Determine the (x, y) coordinate at the center of the cell enclosing the given text.  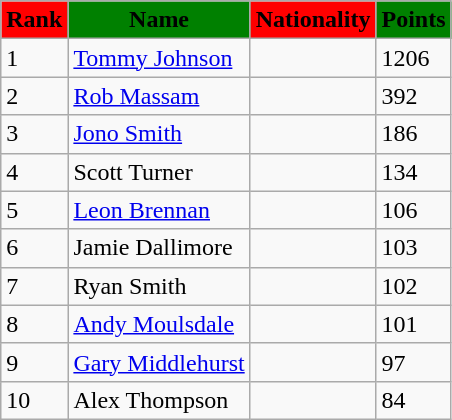
Jamie Dallimore (159, 248)
186 (414, 134)
106 (414, 210)
Gary Middlehurst (159, 362)
Ryan Smith (159, 286)
84 (414, 400)
Scott Turner (159, 172)
Andy Moulsdale (159, 324)
Rank (34, 20)
392 (414, 96)
8 (34, 324)
Jono Smith (159, 134)
134 (414, 172)
Nationality (313, 20)
3 (34, 134)
Points (414, 20)
1206 (414, 58)
5 (34, 210)
103 (414, 248)
9 (34, 362)
Tommy Johnson (159, 58)
7 (34, 286)
10 (34, 400)
4 (34, 172)
2 (34, 96)
Name (159, 20)
97 (414, 362)
101 (414, 324)
1 (34, 58)
6 (34, 248)
Alex Thompson (159, 400)
Rob Massam (159, 96)
Leon Brennan (159, 210)
102 (414, 286)
